Extract the (X, Y) coordinate from the center of the cell holding the provided text.  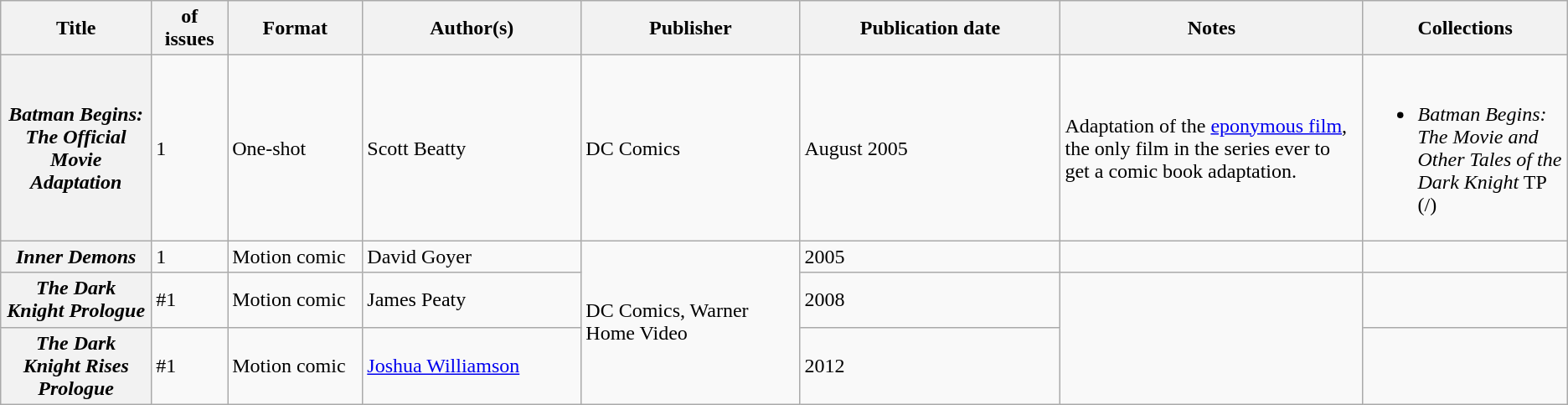
2012 (930, 366)
DC Comics, Warner Home Video (690, 322)
Adaptation of the eponymous film, the only film in the series ever to get a comic book adaptation. (1211, 148)
One-shot (295, 148)
Scott Beatty (472, 148)
Title (76, 29)
Publisher (690, 29)
2008 (930, 300)
Batman Begins: The Movie and Other Tales of the Dark Knight TP (/) (1465, 148)
Author(s) (472, 29)
2005 (930, 257)
Collections (1465, 29)
Joshua Williamson (472, 366)
Notes (1211, 29)
Batman Begins: The Official Movie Adaptation (76, 148)
Publication date (930, 29)
The Dark Knight Prologue (76, 300)
DC Comics (690, 148)
Inner Demons (76, 257)
of issues (189, 29)
August 2005 (930, 148)
James Peaty (472, 300)
Format (295, 29)
David Goyer (472, 257)
The Dark Knight Rises Prologue (76, 366)
